Scan for the cell matching the given text and deliver its [X, Y] coordinate at center. 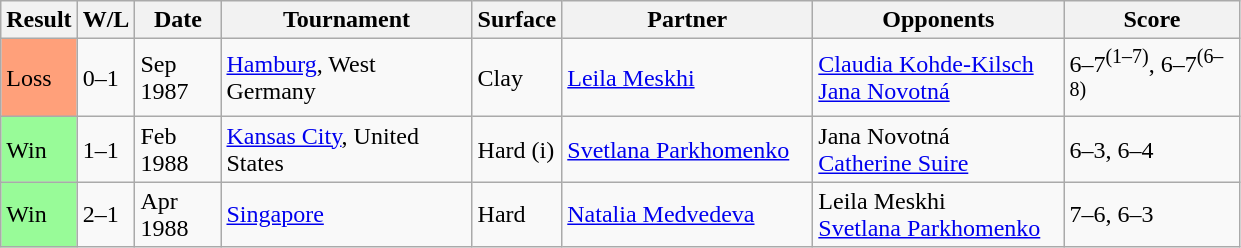
Date [178, 20]
Natalia Medvedeva [688, 214]
Feb 1988 [178, 150]
Leila Meskhi [688, 78]
Surface [517, 20]
6–3, 6–4 [1152, 150]
Jana Novotná Catherine Suire [938, 150]
Leila Meskhi Svetlana Parkhomenko [938, 214]
Apr 1988 [178, 214]
Clay [517, 78]
Opponents [938, 20]
Kansas City, United States [346, 150]
Score [1152, 20]
Loss [39, 78]
1–1 [106, 150]
Hard (i) [517, 150]
6–7(1–7), 6–7(6–8) [1152, 78]
Partner [688, 20]
0–1 [106, 78]
2–1 [106, 214]
Svetlana Parkhomenko [688, 150]
Hamburg, West Germany [346, 78]
Result [39, 20]
Claudia Kohde-Kilsch Jana Novotná [938, 78]
Singapore [346, 214]
W/L [106, 20]
7–6, 6–3 [1152, 214]
Sep 1987 [178, 78]
Tournament [346, 20]
Hard [517, 214]
